Search for the cell housing the specified text and yield its (x, y) center coordinate. 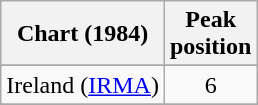
6 (210, 85)
Peakposition (210, 34)
Ireland (IRMA) (83, 85)
Chart (1984) (83, 34)
